Return (X, Y) of the center of cell containing provided text 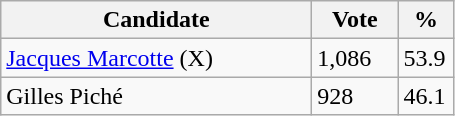
53.9 (426, 58)
928 (355, 96)
46.1 (426, 96)
Gilles Piché (156, 96)
% (426, 20)
1,086 (355, 58)
Candidate (156, 20)
Vote (355, 20)
Jacques Marcotte (X) (156, 58)
